Determine the [X, Y] coordinate at the center of the cell enclosing the given text.  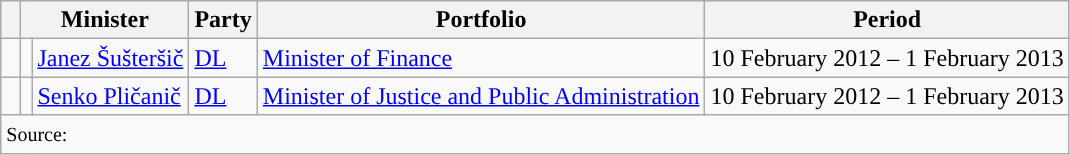
Senko Pličanič [110, 96]
Minister of Finance [481, 58]
Minister [105, 20]
Party [223, 20]
Portfolio [481, 20]
Period [887, 20]
Source: [536, 134]
Janez Šušteršič [110, 58]
Minister of Justice and Public Administration [481, 96]
